Extract the (X, Y) coordinate from the center of the cell holding the provided text.  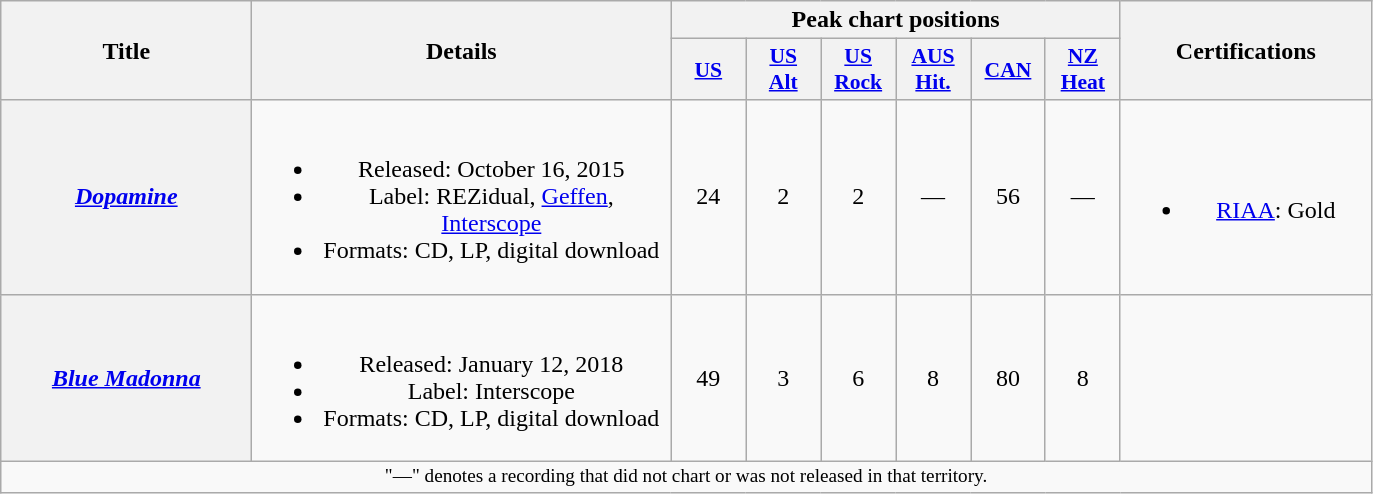
CAN (1008, 70)
6 (858, 378)
Title (126, 50)
80 (1008, 378)
Released: January 12, 2018Label: InterscopeFormats: CD, LP, digital download (462, 378)
Certifications (1246, 50)
USRock (858, 70)
49 (708, 378)
24 (708, 197)
Dopamine (126, 197)
US (708, 70)
"—" denotes a recording that did not chart or was not released in that territory. (686, 477)
AUSHit. (934, 70)
USAlt (784, 70)
3 (784, 378)
Released: October 16, 2015Label: REZidual, Geffen, InterscopeFormats: CD, LP, digital download (462, 197)
Details (462, 50)
RIAA: Gold (1246, 197)
Peak chart positions (896, 20)
NZHeat (1082, 70)
Blue Madonna (126, 378)
56 (1008, 197)
